Detect which cell encompasses the target text, then output its [X, Y] center coordinate. 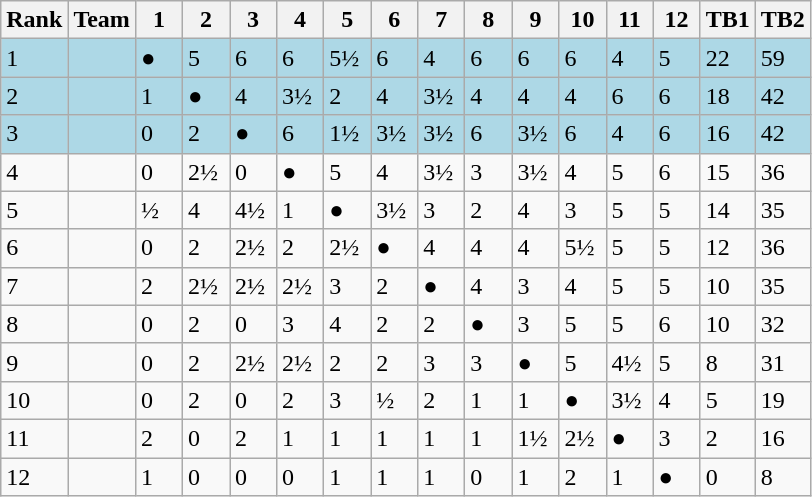
Rank [34, 20]
TB2 [782, 20]
TB1 [728, 20]
14 [728, 210]
15 [728, 172]
22 [728, 58]
32 [782, 324]
31 [782, 362]
19 [782, 400]
18 [728, 96]
Team [102, 20]
59 [782, 58]
